From the cell containing the given text, extract its center point as [X, Y] coordinate. 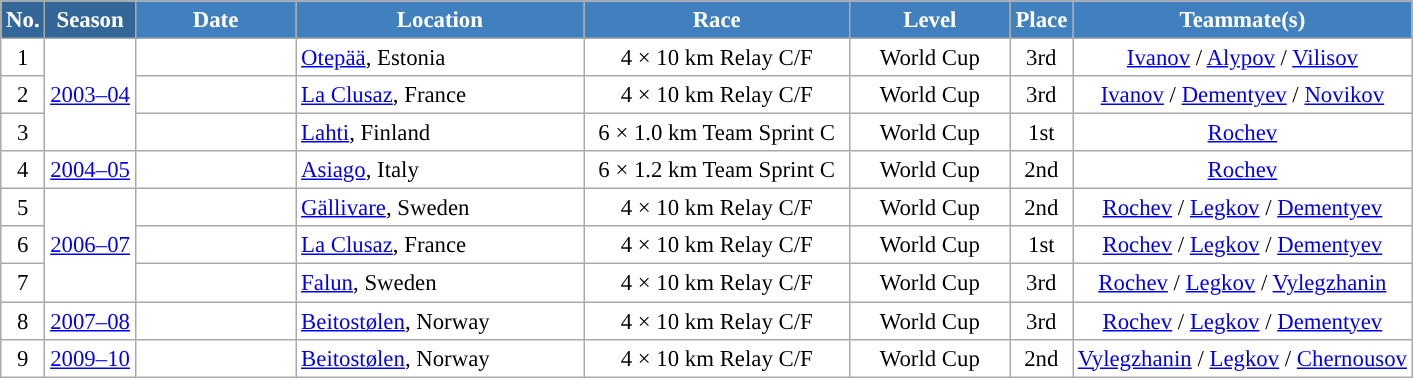
6 [23, 245]
Race [717, 20]
Date [216, 20]
Falun, Sweden [440, 283]
Ivanov / Dementyev / Novikov [1243, 95]
Place [1041, 20]
6 × 1.0 km Team Sprint C [717, 133]
2006–07 [90, 246]
Gällivare, Sweden [440, 208]
9 [23, 358]
2003–04 [90, 96]
Ivanov / Alypov / Vilisov [1243, 58]
Season [90, 20]
Otepää, Estonia [440, 58]
Asiago, Italy [440, 170]
2 [23, 95]
8 [23, 321]
2004–05 [90, 170]
4 [23, 170]
Lahti, Finland [440, 133]
1 [23, 58]
Level [930, 20]
2009–10 [90, 358]
6 × 1.2 km Team Sprint C [717, 170]
2007–08 [90, 321]
Rochev / Legkov / Vylegzhanin [1243, 283]
7 [23, 283]
5 [23, 208]
3 [23, 133]
Vylegzhanin / Legkov / Chernousov [1243, 358]
Location [440, 20]
No. [23, 20]
Teammate(s) [1243, 20]
